Find where the given text appears and provide that cell's center as [x, y] coordinate. 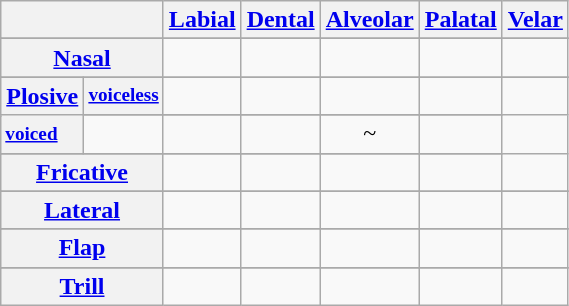
Alveolar [370, 20]
Palatal [460, 20]
voiceless [124, 96]
~ [370, 134]
Lateral [82, 210]
voiced [42, 134]
Fricative [82, 172]
Velar [535, 20]
Trill [82, 286]
Nasal [82, 58]
Dental [280, 20]
Labial [202, 20]
Flap [82, 248]
Plosive [42, 96]
